Search for the cell housing the specified text and yield its (X, Y) center coordinate. 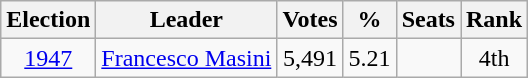
% (370, 20)
Francesco Masini (186, 58)
4th (494, 58)
Seats (428, 20)
Leader (186, 20)
Votes (310, 20)
1947 (48, 58)
Election (48, 20)
5.21 (370, 58)
5,491 (310, 58)
Rank (494, 20)
